From the cell containing the given text, extract its center point as (x, y) coordinate. 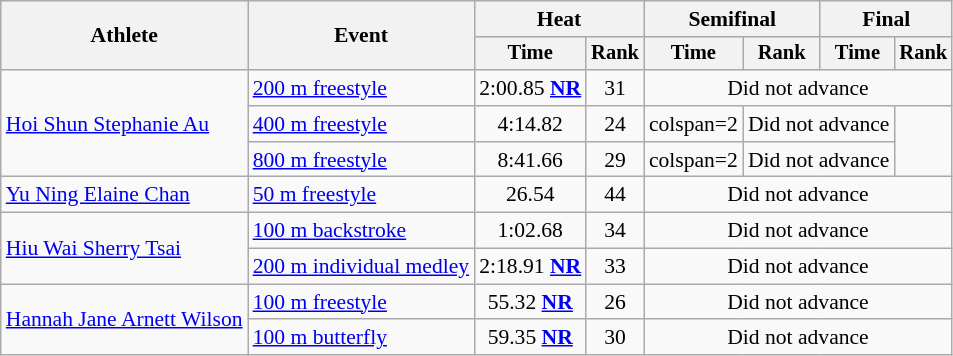
200 m freestyle (362, 88)
400 m freestyle (362, 124)
26.54 (530, 195)
Event (362, 36)
Heat (559, 19)
800 m freestyle (362, 160)
31 (615, 88)
Semifinal (732, 19)
2:00.85 NR (530, 88)
50 m freestyle (362, 195)
100 m backstroke (362, 231)
Hiu Wai Sherry Tsai (124, 248)
4:14.82 (530, 124)
29 (615, 160)
26 (615, 302)
2:18.91 NR (530, 267)
34 (615, 231)
100 m butterfly (362, 338)
8:41.66 (530, 160)
Final (886, 19)
100 m freestyle (362, 302)
24 (615, 124)
1:02.68 (530, 231)
30 (615, 338)
Hannah Jane Arnett Wilson (124, 320)
Yu Ning Elaine Chan (124, 195)
59.35 NR (530, 338)
33 (615, 267)
55.32 NR (530, 302)
44 (615, 195)
200 m individual medley (362, 267)
Hoi Shun Stephanie Au (124, 124)
Athlete (124, 36)
